Find where the given text appears and provide that cell's center as (x, y) coordinate. 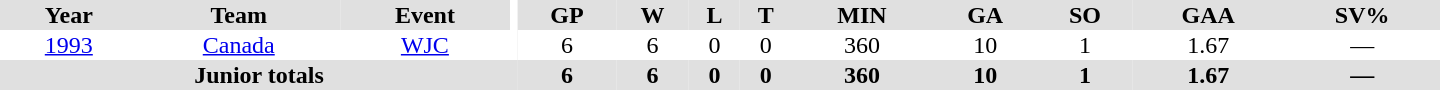
Team (239, 15)
1993 (69, 45)
GP (567, 15)
W (652, 15)
Event (425, 15)
Canada (239, 45)
WJC (425, 45)
SV% (1362, 15)
Year (69, 15)
L (714, 15)
T (766, 15)
GA (986, 15)
SO (1085, 15)
Junior totals (259, 75)
GAA (1208, 15)
MIN (862, 15)
